Search for the cell housing the specified text and yield its (X, Y) center coordinate. 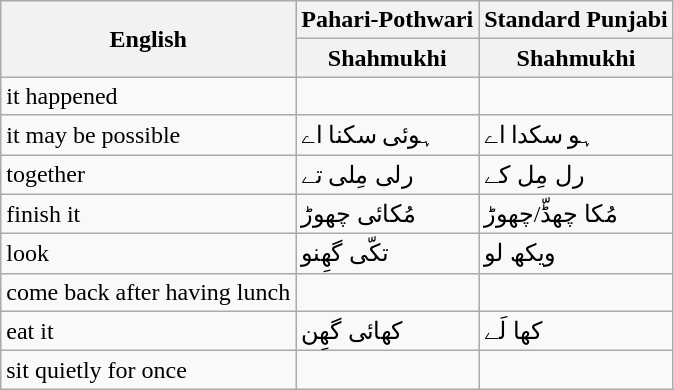
come back after having lunch (148, 292)
together (148, 174)
ہوئی سکنا اے (388, 135)
English (148, 39)
it happened (148, 96)
Standard Punjabi (576, 20)
ویکھ لو (576, 254)
رل مِل کے (576, 174)
مُکا چھڈّ/چھوڑ (576, 214)
look (148, 254)
تکّی گھِنو (388, 254)
کھائی گھِن (388, 331)
مُکائی چھوڑ (388, 214)
Pahari-Pothwari (388, 20)
رلی مِلی تے (388, 174)
sit quietly for once (148, 370)
it may be possible (148, 135)
کھا لَے (576, 331)
eat it (148, 331)
ہو سکدا اے (576, 135)
finish it (148, 214)
